Identify which cell holds the provided text, then report its (x, y) central coordinate. 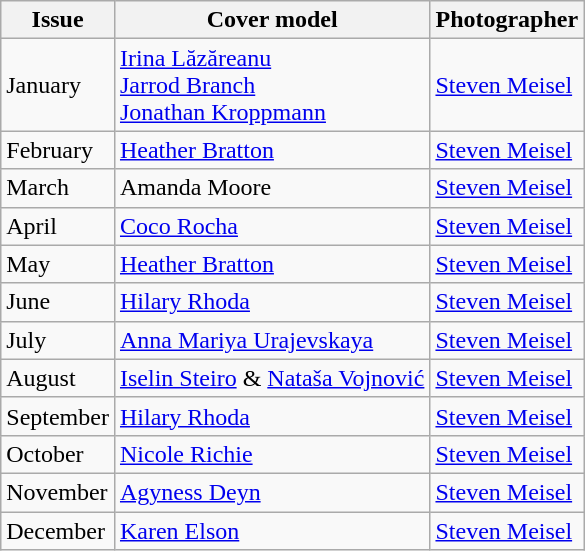
July (58, 340)
March (58, 188)
Irina LăzăreanuJarrod BranchJonathan Kroppmann (272, 85)
February (58, 150)
September (58, 416)
Issue (58, 20)
Iselin Steiro & Nataša Vojnović (272, 378)
October (58, 454)
June (58, 302)
May (58, 264)
Anna Mariya Urajevskaya (272, 340)
August (58, 378)
Photographer (507, 20)
Karen Elson (272, 531)
Nicole Richie (272, 454)
November (58, 492)
Cover model (272, 20)
Agyness Deyn (272, 492)
April (58, 226)
January (58, 85)
December (58, 531)
Coco Rocha (272, 226)
Amanda Moore (272, 188)
